Detect which cell encompasses the target text, then output its [x, y] center coordinate. 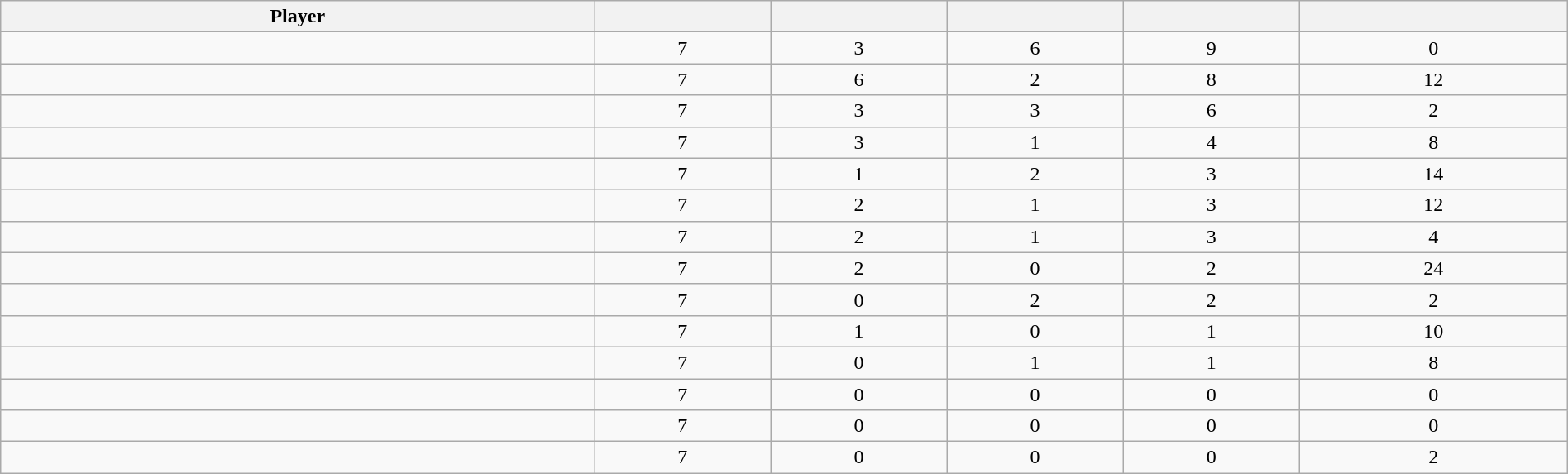
9 [1211, 48]
14 [1433, 174]
24 [1433, 268]
10 [1433, 331]
Player [298, 17]
